Determine the (x, y) coordinate at the center of the cell enclosing the given text.  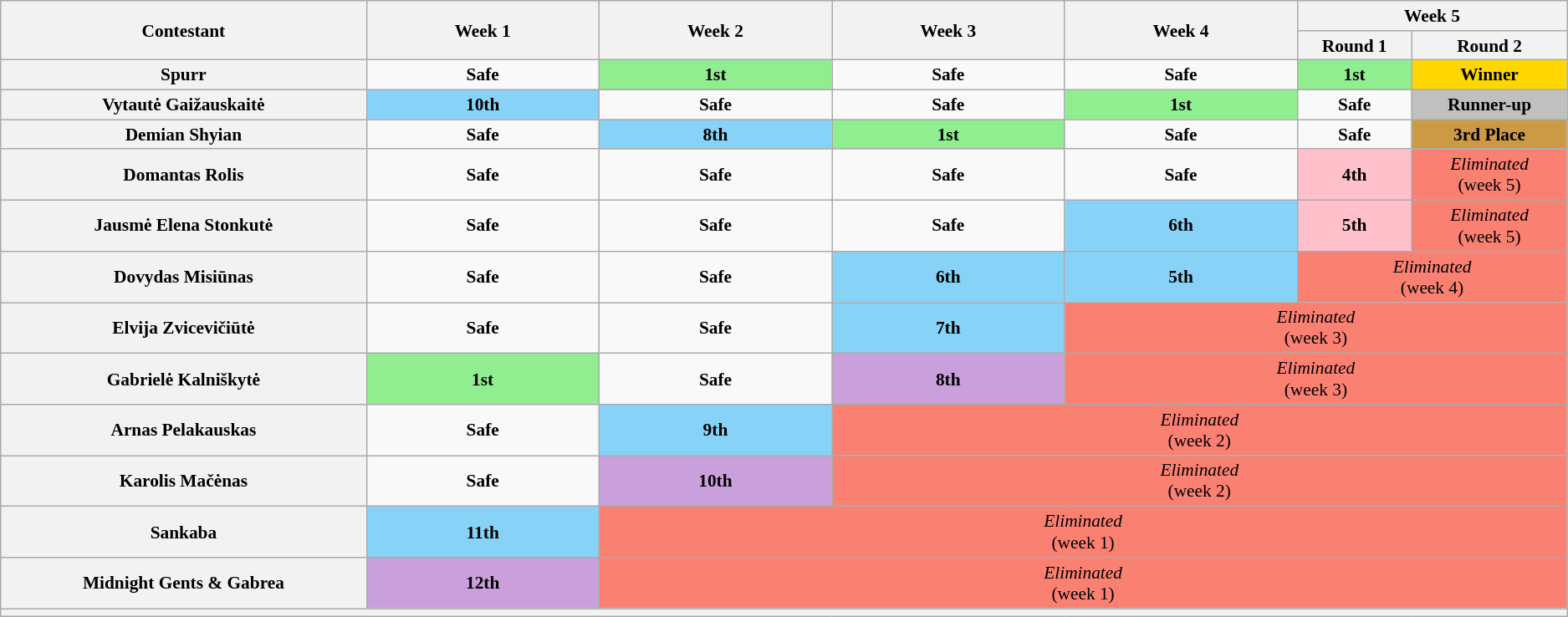
Jausmė Elena Stonkutė (184, 226)
Week 2 (715, 30)
9th (715, 430)
Runner-up (1489, 105)
Spurr (184, 75)
Midnight Gents & Gabrea (184, 584)
Week 3 (948, 30)
7th (948, 328)
Gabrielė Kalniškytė (184, 380)
3rd Place (1489, 135)
Round 1 (1355, 46)
4th (1355, 176)
Demian Shyian (184, 135)
Eliminated(week 4) (1432, 278)
Arnas Pelakauskas (184, 430)
Domantas Rolis (184, 176)
Vytautė Gaižauskaitė (184, 105)
Round 2 (1489, 46)
Dovydas Misiūnas (184, 278)
12th (483, 584)
Week 4 (1181, 30)
Sankaba (184, 532)
Week 5 (1432, 16)
Karolis Mačėnas (184, 482)
Winner (1489, 75)
Week 1 (483, 30)
11th (483, 532)
Contestant (184, 30)
Elvija Zvicevičiūtė (184, 328)
